Determine the [x, y] coordinate at the center of the cell enclosing the given text.  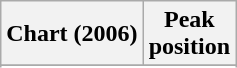
Peakposition [189, 34]
Chart (2006) [72, 34]
